Extract the [x, y] coordinate from the center of the cell holding the provided text.  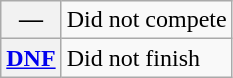
DNF [31, 58]
Did not compete [146, 20]
— [31, 20]
Did not finish [146, 58]
